From the cell containing the given text, extract its center point as (x, y) coordinate. 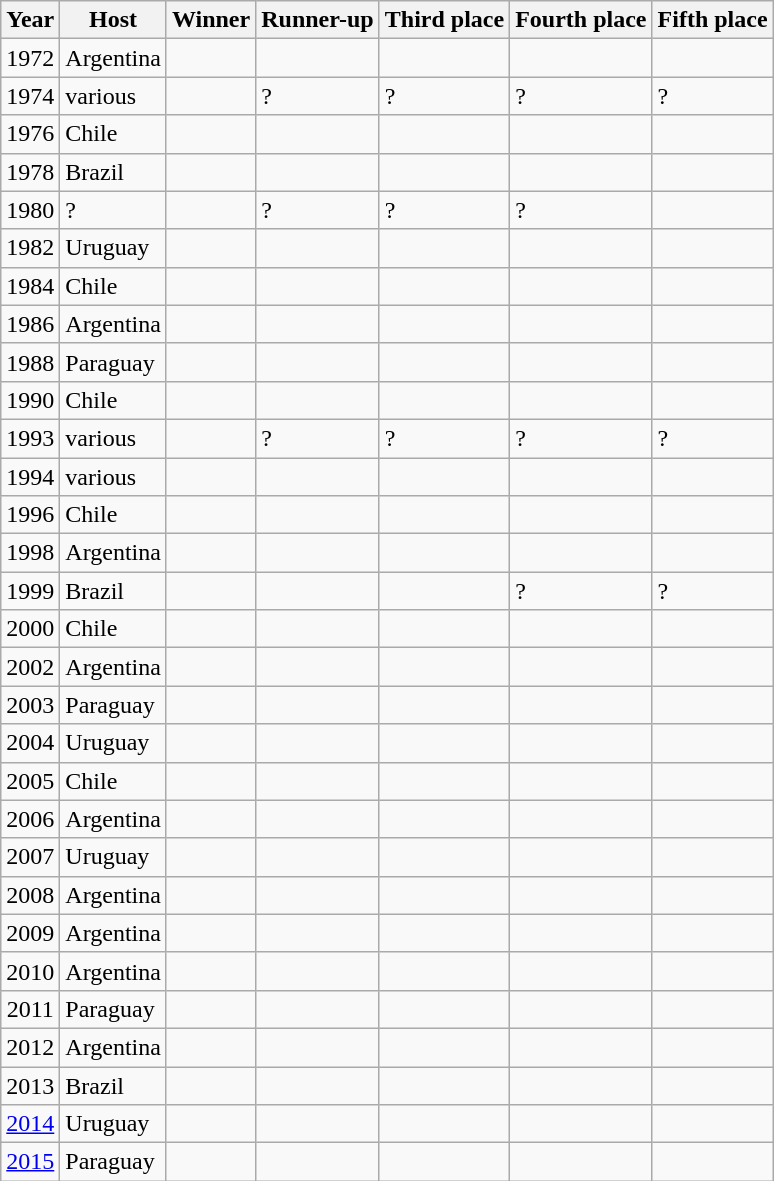
1972 (30, 58)
2014 (30, 1124)
1978 (30, 172)
1994 (30, 477)
2010 (30, 971)
1993 (30, 438)
1986 (30, 324)
2004 (30, 743)
1974 (30, 96)
1984 (30, 286)
1976 (30, 134)
1990 (30, 400)
1988 (30, 362)
2006 (30, 819)
2005 (30, 781)
1980 (30, 210)
2011 (30, 1009)
Host (114, 20)
2007 (30, 857)
Fourth place (581, 20)
2013 (30, 1085)
1998 (30, 553)
Winner (210, 20)
Fifth place (712, 20)
2008 (30, 895)
Year (30, 20)
1999 (30, 591)
2000 (30, 629)
2003 (30, 705)
1982 (30, 248)
Third place (444, 20)
1996 (30, 515)
2009 (30, 933)
2015 (30, 1162)
2012 (30, 1047)
Runner-up (318, 20)
2002 (30, 667)
